Determine the (x, y) coordinate at the center of the cell enclosing the given text.  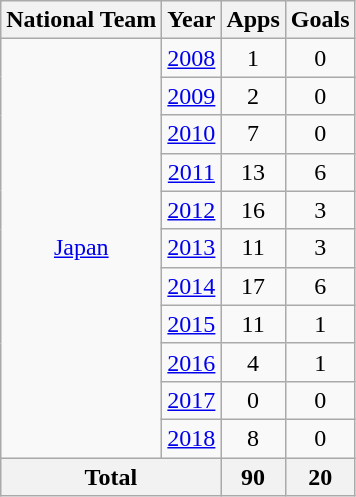
2012 (192, 210)
Total (111, 477)
2 (253, 96)
17 (253, 286)
2008 (192, 58)
Apps (253, 20)
90 (253, 477)
20 (320, 477)
16 (253, 210)
Year (192, 20)
2011 (192, 172)
Goals (320, 20)
Japan (82, 248)
4 (253, 362)
2009 (192, 96)
National Team (82, 20)
2010 (192, 134)
2014 (192, 286)
2016 (192, 362)
13 (253, 172)
2015 (192, 324)
7 (253, 134)
8 (253, 438)
2018 (192, 438)
2013 (192, 248)
2017 (192, 400)
